Detect which cell encompasses the target text, then output its (x, y) center coordinate. 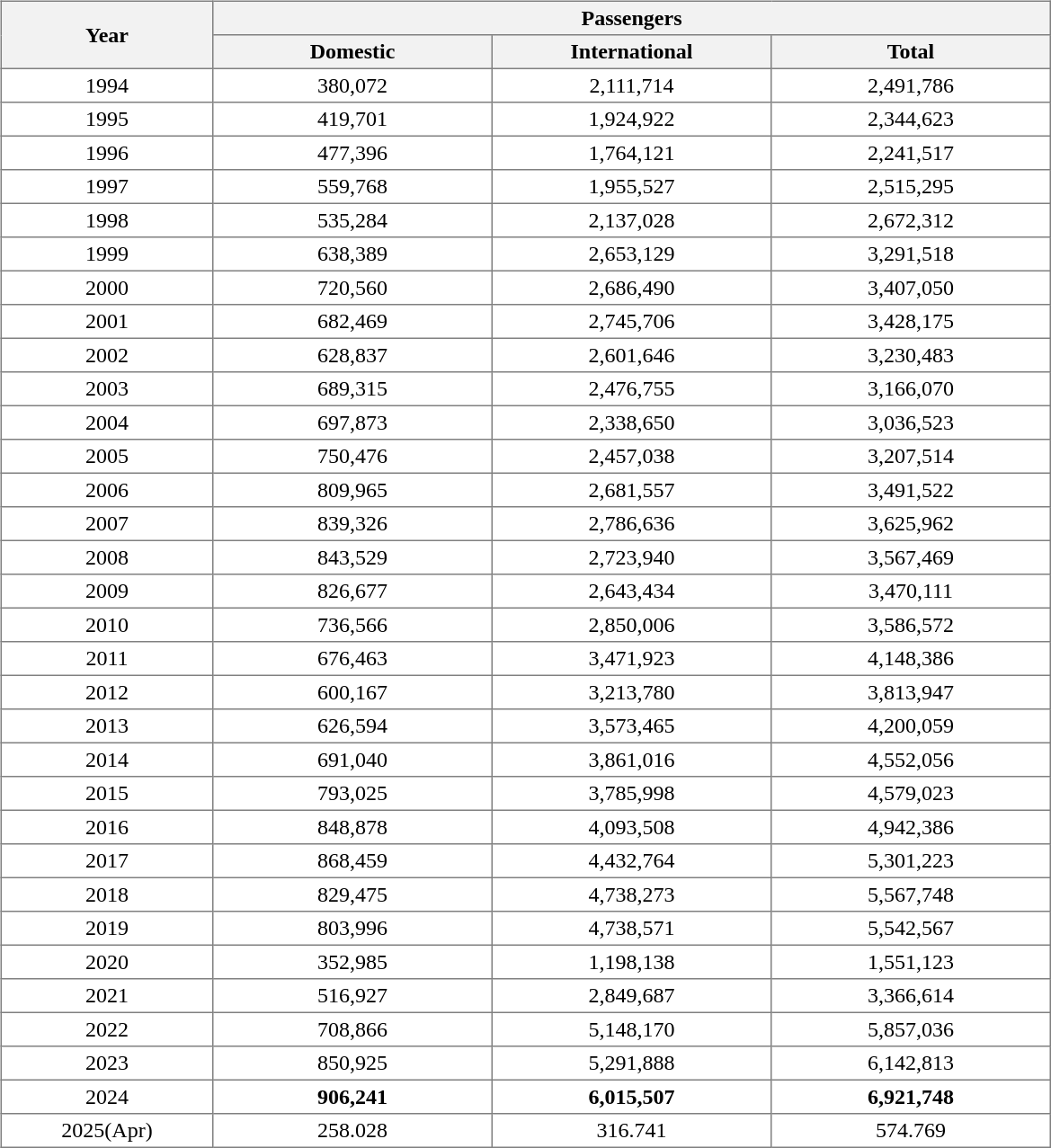
2002 (107, 355)
689,315 (352, 389)
Total (911, 52)
3,036,523 (911, 423)
1,924,922 (631, 120)
3,625,962 (911, 524)
3,207,514 (911, 457)
843,529 (352, 557)
2016 (107, 827)
848,878 (352, 827)
3,213,780 (631, 692)
516,927 (352, 996)
1997 (107, 187)
3,567,469 (911, 557)
839,326 (352, 524)
3,813,947 (911, 692)
2,515,295 (911, 187)
2008 (107, 557)
691,040 (352, 760)
1,198,138 (631, 962)
2,672,312 (911, 220)
868,459 (352, 861)
2011 (107, 659)
4,579,023 (911, 794)
2007 (107, 524)
5,148,170 (631, 1029)
6,015,507 (631, 1097)
2,491,786 (911, 85)
2000 (107, 288)
850,925 (352, 1063)
3,491,522 (911, 490)
2004 (107, 423)
574.769 (911, 1131)
2,850,006 (631, 625)
380,072 (352, 85)
2020 (107, 962)
3,166,070 (911, 389)
2014 (107, 760)
4,942,386 (911, 827)
600,167 (352, 692)
628,837 (352, 355)
3,291,518 (911, 254)
2005 (107, 457)
3,861,016 (631, 760)
4,093,508 (631, 827)
826,677 (352, 592)
2017 (107, 861)
2024 (107, 1097)
International (631, 52)
720,560 (352, 288)
1994 (107, 85)
736,566 (352, 625)
1,955,527 (631, 187)
2,137,028 (631, 220)
4,148,386 (911, 659)
2,849,687 (631, 996)
750,476 (352, 457)
2019 (107, 929)
2009 (107, 592)
477,396 (352, 153)
6,921,748 (911, 1097)
316.741 (631, 1131)
2,745,706 (631, 322)
5,857,036 (911, 1029)
Year (107, 34)
708,866 (352, 1029)
2,344,623 (911, 120)
4,200,059 (911, 726)
803,996 (352, 929)
3,586,572 (911, 625)
Passengers (632, 18)
626,594 (352, 726)
906,241 (352, 1097)
2018 (107, 894)
2006 (107, 490)
559,768 (352, 187)
1996 (107, 153)
4,738,273 (631, 894)
2,681,557 (631, 490)
3,785,998 (631, 794)
2021 (107, 996)
2,786,636 (631, 524)
2,601,646 (631, 355)
3,230,483 (911, 355)
2,338,650 (631, 423)
1998 (107, 220)
5,542,567 (911, 929)
638,389 (352, 254)
2003 (107, 389)
2,241,517 (911, 153)
2,476,755 (631, 389)
3,471,923 (631, 659)
6,142,813 (911, 1063)
2015 (107, 794)
2013 (107, 726)
682,469 (352, 322)
3,407,050 (911, 288)
2,723,940 (631, 557)
2,111,714 (631, 85)
2,653,129 (631, 254)
4,552,056 (911, 760)
1,551,123 (911, 962)
676,463 (352, 659)
258.028 (352, 1131)
5,301,223 (911, 861)
3,470,111 (911, 592)
829,475 (352, 894)
2022 (107, 1029)
697,873 (352, 423)
5,291,888 (631, 1063)
1995 (107, 120)
2,457,038 (631, 457)
2,643,434 (631, 592)
809,965 (352, 490)
2012 (107, 692)
2023 (107, 1063)
4,738,571 (631, 929)
3,428,175 (911, 322)
4,432,764 (631, 861)
2001 (107, 322)
2025(Apr) (107, 1131)
535,284 (352, 220)
793,025 (352, 794)
3,366,614 (911, 996)
419,701 (352, 120)
Domestic (352, 52)
1999 (107, 254)
2,686,490 (631, 288)
3,573,465 (631, 726)
352,985 (352, 962)
2010 (107, 625)
1,764,121 (631, 153)
5,567,748 (911, 894)
